From the cell containing the given text, extract its center point as (X, Y) coordinate. 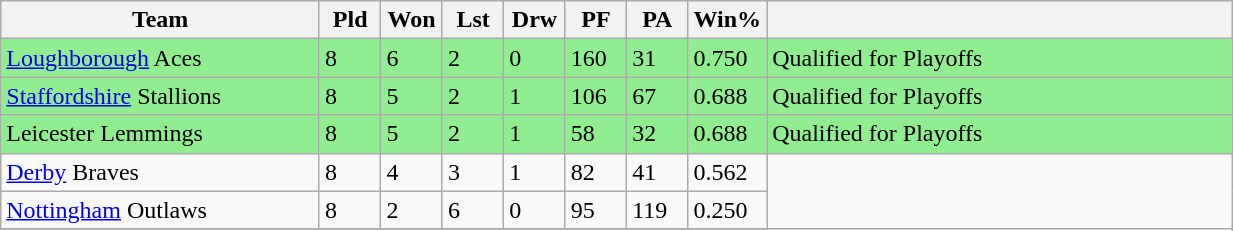
41 (658, 172)
Staffordshire Stallions (160, 96)
58 (596, 134)
82 (596, 172)
Drw (534, 20)
Nottingham Outlaws (160, 210)
0.562 (728, 172)
Derby Braves (160, 172)
119 (658, 210)
3 (472, 172)
Loughborough Aces (160, 58)
Pld (350, 20)
31 (658, 58)
Team (160, 20)
95 (596, 210)
Win% (728, 20)
Lst (472, 20)
PF (596, 20)
Won (412, 20)
Leicester Lemmings (160, 134)
160 (596, 58)
32 (658, 134)
4 (412, 172)
106 (596, 96)
67 (658, 96)
0.750 (728, 58)
0.250 (728, 210)
PA (658, 20)
